Capture the cell that displays the provided text and extract its [X, Y] central coordinate. 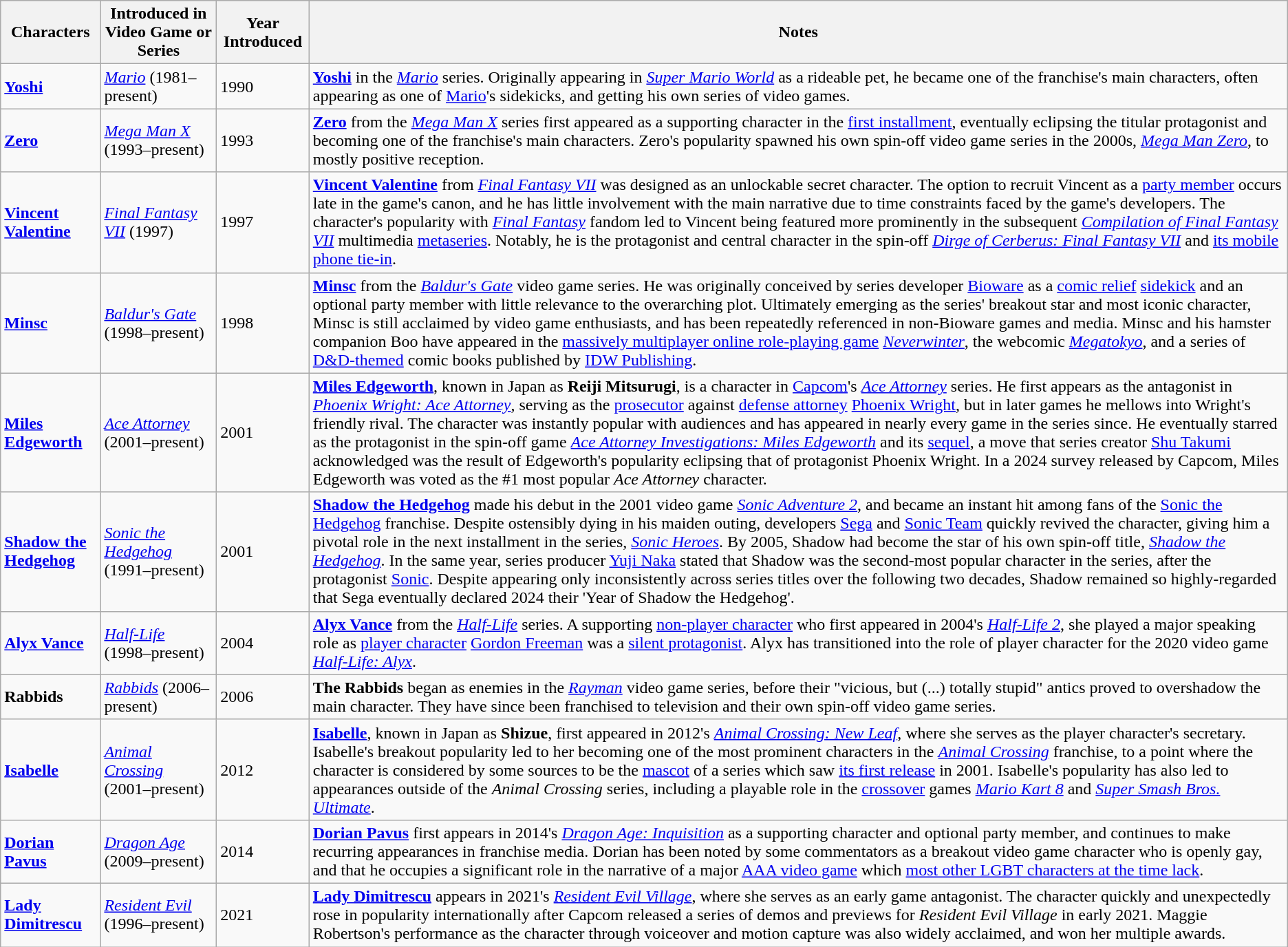
Mega Man X (1993–present) [158, 140]
Vincent Valentine [51, 222]
Isabelle [51, 769]
Shadow the Hedgehog [51, 552]
Year Introduced [263, 32]
Final Fantasy VII (1997) [158, 222]
Zero [51, 140]
Ace Attorney (2001–present) [158, 432]
Animal Crossing (2001–present) [158, 769]
Rabbids [51, 696]
Notes [798, 32]
Rabbids (2006–present) [158, 696]
Dragon Age (2009–present) [158, 851]
Half-Life (1998–present) [158, 643]
Minsc [51, 323]
1998 [263, 323]
Characters [51, 32]
2021 [263, 915]
2012 [263, 769]
Introduced in Video Game or Series [158, 32]
Resident Evil (1996–present) [158, 915]
2006 [263, 696]
2014 [263, 851]
Yoshi [51, 87]
Mario (1981–present) [158, 87]
Miles Edgeworth [51, 432]
Alyx Vance [51, 643]
1990 [263, 87]
Baldur's Gate (1998–present) [158, 323]
2004 [263, 643]
1993 [263, 140]
Lady Dimitrescu [51, 915]
Dorian Pavus [51, 851]
1997 [263, 222]
Sonic the Hedgehog (1991–present) [158, 552]
